Return the (X, Y) coordinate for the center point of the cell that contains the specified text.  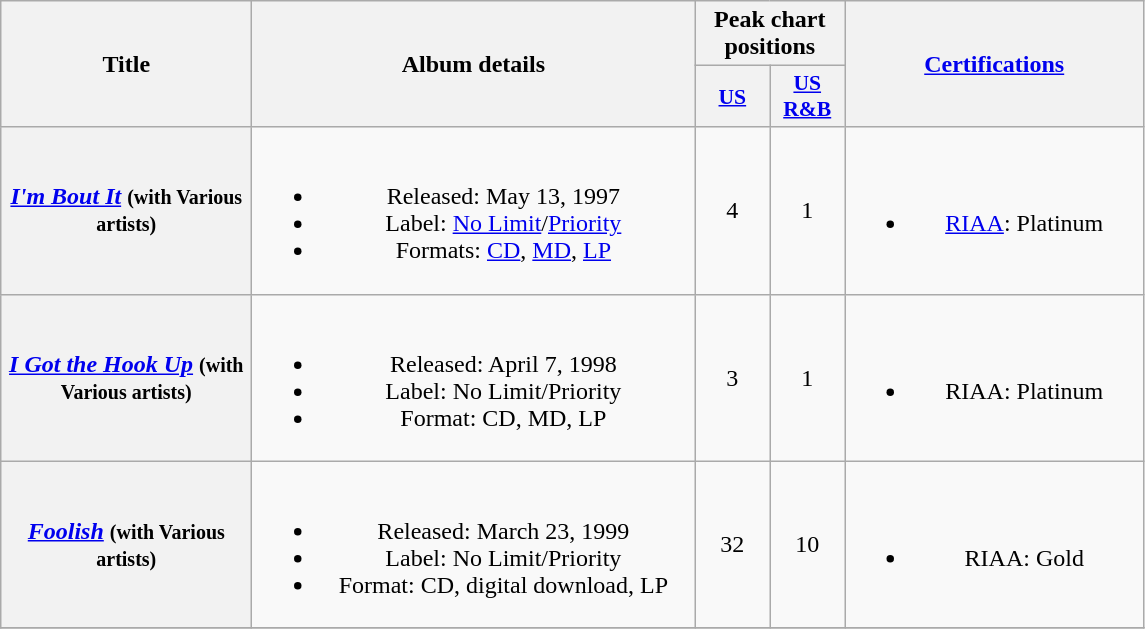
Released: April 7, 1998Label: No Limit/PriorityFormat: CD, MD, LP (474, 378)
4 (732, 210)
RIAA: Gold (994, 544)
I'm Bout It (with Various artists) (126, 210)
Foolish (with Various artists) (126, 544)
Peak chart positions (770, 34)
US (732, 96)
10 (808, 544)
Released: May 13, 1997Label: No Limit/PriorityFormats: CD, MD, LP (474, 210)
US R&B (808, 96)
Album details (474, 64)
32 (732, 544)
Certifications (994, 64)
Title (126, 64)
Released: March 23, 1999Label: No Limit/PriorityFormat: CD, digital download, LP (474, 544)
3 (732, 378)
I Got the Hook Up (with Various artists) (126, 378)
